Identify which cell holds the provided text, then report its (x, y) central coordinate. 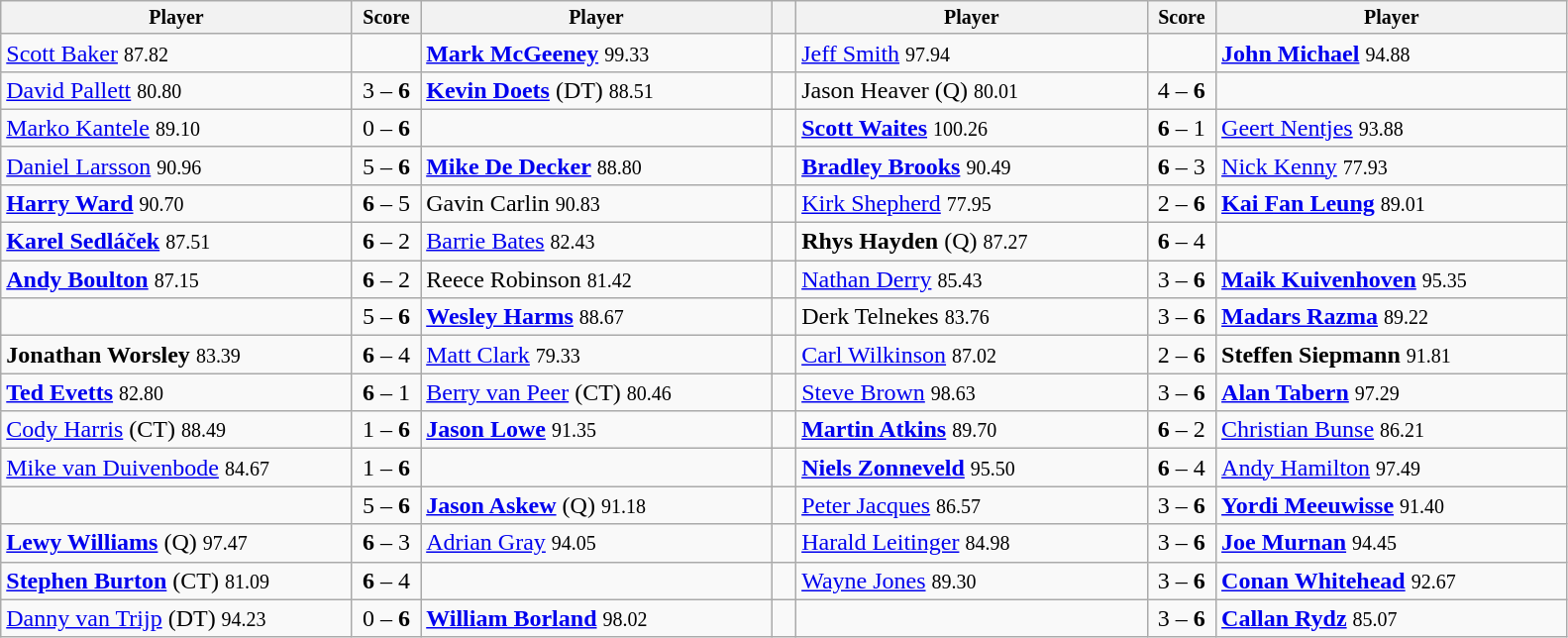
Jeff Smith 97.94 (972, 53)
Jason Lowe 91.35 (596, 430)
Martin Atkins 89.70 (972, 430)
Andy Hamilton 97.49 (1392, 468)
Andy Boulton 87.15 (176, 279)
Joe Murnan 94.45 (1392, 543)
Jason Heaver (Q) 80.01 (972, 90)
Matt Clark 79.33 (596, 355)
Conan Whitehead 92.67 (1392, 581)
Steve Brown 98.63 (972, 392)
Derk Telnekes 83.76 (972, 317)
Alan Tabern 97.29 (1392, 392)
Carl Wilkinson 87.02 (972, 355)
Barrie Bates 82.43 (596, 242)
Berry van Peer (CT) 80.46 (596, 392)
Nathan Derry 85.43 (972, 279)
Niels Zonneveld 95.50 (972, 468)
4 – 6 (1181, 90)
Steffen Siepmann 91.81 (1392, 355)
6 – 5 (386, 203)
Stephen Burton (CT) 81.09 (176, 581)
Nick Kenny 77.93 (1392, 165)
Lewy Williams (Q) 97.47 (176, 543)
Scott Baker 87.82 (176, 53)
Cody Harris (CT) 88.49 (176, 430)
Kevin Doets (DT) 88.51 (596, 90)
Mike De Decker 88.80 (596, 165)
Callan Rydz 85.07 (1392, 618)
Daniel Larsson 90.96 (176, 165)
Mark McGeeney 99.33 (596, 53)
Wesley Harms 88.67 (596, 317)
Adrian Gray 94.05 (596, 543)
Gavin Carlin 90.83 (596, 203)
Danny van Trijp (DT) 94.23 (176, 618)
Marko Kantele 89.10 (176, 128)
Harald Leitinger 84.98 (972, 543)
William Borland 98.02 (596, 618)
Harry Ward 90.70 (176, 203)
Jason Askew (Q) 91.18 (596, 505)
Maik Kuivenhoven 95.35 (1392, 279)
David Pallett 80.80 (176, 90)
Christian Bunse 86.21 (1392, 430)
Mike van Duivenbode 84.67 (176, 468)
Ted Evetts 82.80 (176, 392)
Wayne Jones 89.30 (972, 581)
Scott Waites 100.26 (972, 128)
Kai Fan Leung 89.01 (1392, 203)
John Michael 94.88 (1392, 53)
Madars Razma 89.22 (1392, 317)
Karel Sedláček 87.51 (176, 242)
Bradley Brooks 90.49 (972, 165)
Yordi Meeuwisse 91.40 (1392, 505)
Rhys Hayden (Q) 87.27 (972, 242)
Peter Jacques 86.57 (972, 505)
Reece Robinson 81.42 (596, 279)
Geert Nentjes 93.88 (1392, 128)
Kirk Shepherd 77.95 (972, 203)
Jonathan Worsley 83.39 (176, 355)
